Capture the cell that displays the provided text and extract its [X, Y] central coordinate. 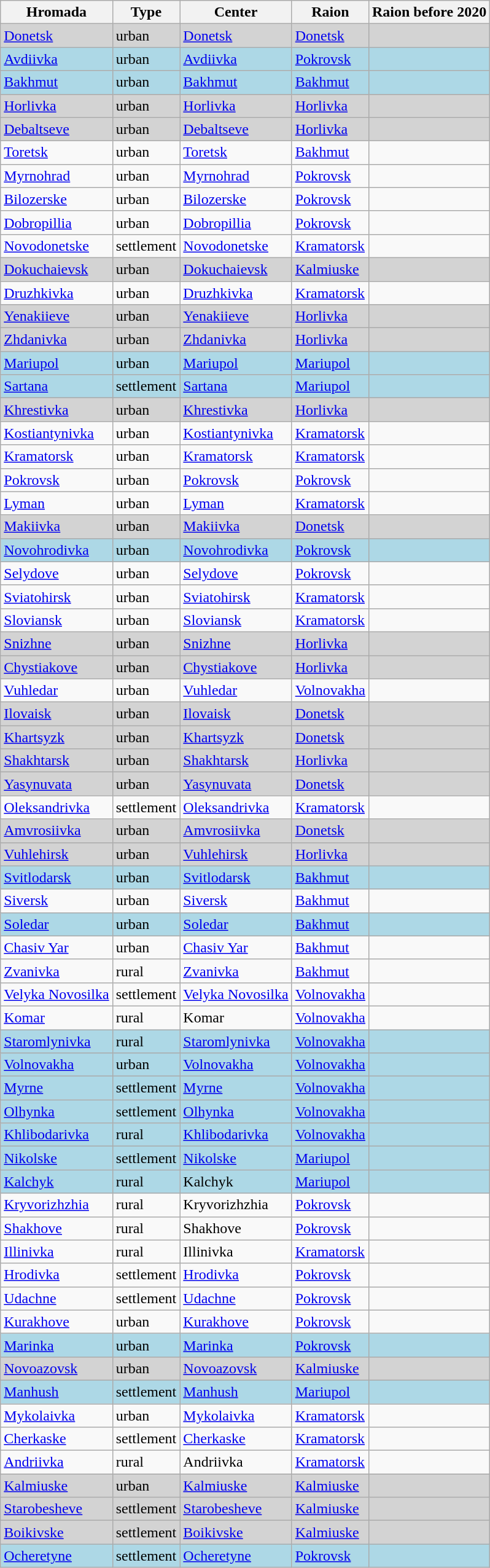
Center [236, 12]
Type [146, 12]
Hromada [56, 12]
Raion [330, 12]
Raion before 2020 [429, 12]
